For the text-containing cell, return its midpoint in [X, Y] coordinate format. 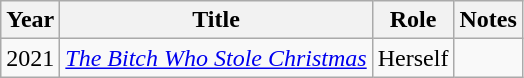
Herself [413, 58]
Year [30, 20]
Title [216, 20]
Notes [488, 20]
Role [413, 20]
The Bitch Who Stole Christmas [216, 58]
2021 [30, 58]
